Extract the [X, Y] coordinate from the center of the cell holding the provided text.  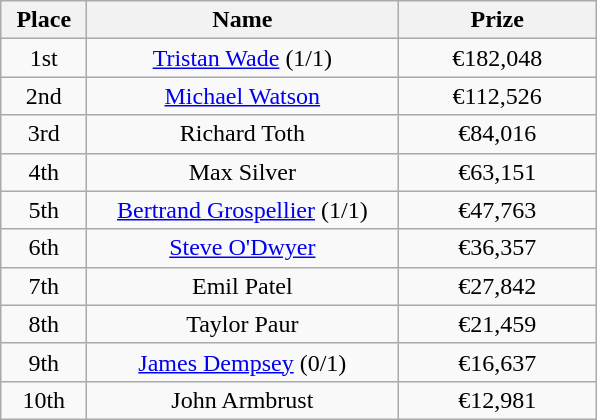
Michael Watson [242, 96]
€27,842 [498, 286]
Tristan Wade (1/1) [242, 58]
Steve O'Dwyer [242, 248]
9th [44, 362]
€21,459 [498, 324]
€63,151 [498, 172]
1st [44, 58]
Emil Patel [242, 286]
10th [44, 400]
5th [44, 210]
Richard Toth [242, 134]
7th [44, 286]
6th [44, 248]
Place [44, 20]
€12,981 [498, 400]
€112,526 [498, 96]
Bertrand Grospellier (1/1) [242, 210]
€84,016 [498, 134]
Taylor Paur [242, 324]
James Dempsey (0/1) [242, 362]
3rd [44, 134]
Prize [498, 20]
John Armbrust [242, 400]
€36,357 [498, 248]
4th [44, 172]
2nd [44, 96]
Name [242, 20]
€16,637 [498, 362]
€182,048 [498, 58]
Max Silver [242, 172]
8th [44, 324]
€47,763 [498, 210]
